Detect which cell encompasses the target text, then output its [X, Y] center coordinate. 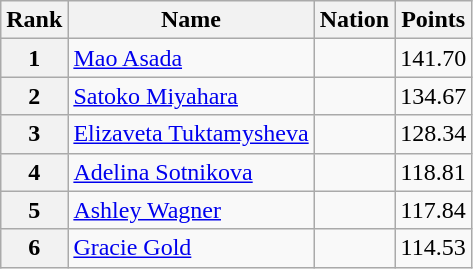
117.84 [434, 210]
1 [34, 58]
114.53 [434, 248]
Ashley Wagner [191, 210]
4 [34, 172]
Nation [354, 20]
Rank [34, 20]
134.67 [434, 96]
5 [34, 210]
Mao Asada [191, 58]
Gracie Gold [191, 248]
6 [34, 248]
Elizaveta Tuktamysheva [191, 134]
2 [34, 96]
128.34 [434, 134]
3 [34, 134]
Points [434, 20]
141.70 [434, 58]
Satoko Miyahara [191, 96]
118.81 [434, 172]
Name [191, 20]
Adelina Sotnikova [191, 172]
